Provide the [x, y] coordinate of the cell's center where the given text is located.  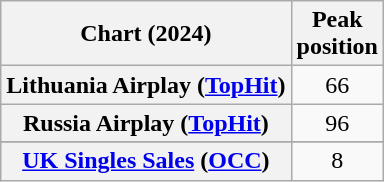
UK Singles Sales (OCC) [146, 161]
Russia Airplay (TopHit) [146, 123]
66 [337, 85]
Peakposition [337, 34]
96 [337, 123]
Chart (2024) [146, 34]
Lithuania Airplay (TopHit) [146, 85]
8 [337, 161]
